Output the [x, y] coordinate of the center of the cell containing the given text.  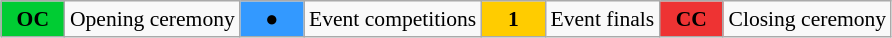
CC [691, 19]
Opening ceremony [152, 19]
Closing ceremony [807, 19]
Event competitions [392, 19]
● [272, 19]
OC [33, 19]
Event finals [602, 19]
1 [513, 19]
